Return the [x, y] coordinate for the center point of the cell that contains the specified text.  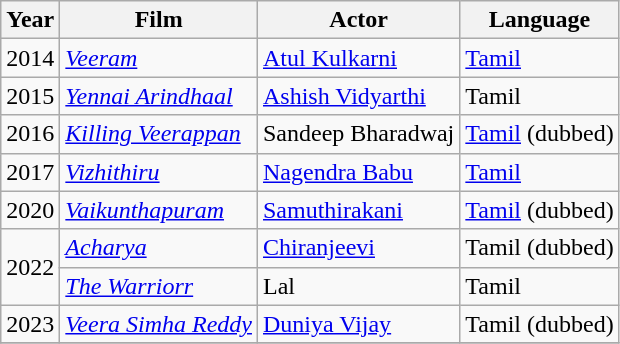
2022 [30, 267]
Ashish Vidyarthi [358, 96]
Acharya [159, 248]
Yennai Arindhaal [159, 96]
Vaikunthapuram [159, 210]
Killing Veerappan [159, 134]
Veera Simha Reddy [159, 324]
Veeram [159, 58]
2020 [30, 210]
Chiranjeevi [358, 248]
Actor [358, 20]
2015 [30, 96]
2016 [30, 134]
Year [30, 20]
Film [159, 20]
Vizhithiru [159, 172]
2017 [30, 172]
The Warriorr [159, 286]
Nagendra Babu [358, 172]
Sandeep Bharadwaj [358, 134]
2014 [30, 58]
Atul Kulkarni [358, 58]
Language [540, 20]
Duniya Vijay [358, 324]
Lal [358, 286]
Samuthirakani [358, 210]
2023 [30, 324]
